Pinpoint the cell where the given text exists, returning its [X, Y] midpoint coordinate. 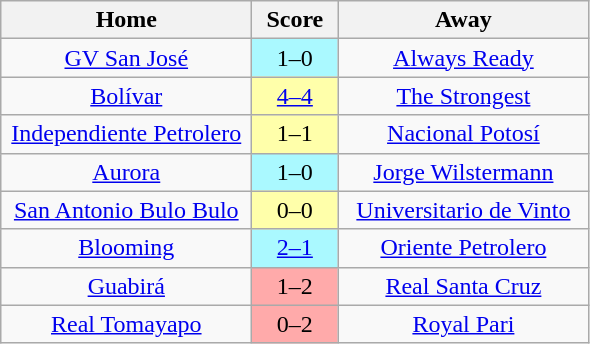
Oriente Petrolero [464, 248]
Always Ready [464, 58]
Jorge Wilstermann [464, 172]
Away [464, 20]
Score [295, 20]
Blooming [126, 248]
The Strongest [464, 96]
0–2 [295, 324]
Royal Pari [464, 324]
1–1 [295, 134]
Home [126, 20]
Independiente Petrolero [126, 134]
Real Santa Cruz [464, 286]
Bolívar [126, 96]
Universitario de Vinto [464, 210]
Real Tomayapo [126, 324]
2–1 [295, 248]
Guabirá [126, 286]
1–2 [295, 286]
Aurora [126, 172]
San Antonio Bulo Bulo [126, 210]
4–4 [295, 96]
GV San José [126, 58]
Nacional Potosí [464, 134]
0–0 [295, 210]
